Determine the [X, Y] coordinate at the center of the cell enclosing the given text.  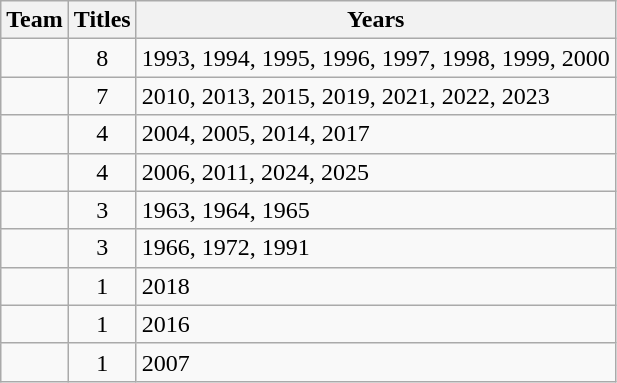
2016 [376, 324]
2006, 2011, 2024, 2025 [376, 172]
Team [35, 20]
7 [102, 96]
1993, 1994, 1995, 1996, 1997, 1998, 1999, 2000 [376, 58]
1963, 1964, 1965 [376, 210]
Titles [102, 20]
2004, 2005, 2014, 2017 [376, 134]
2018 [376, 286]
2007 [376, 362]
8 [102, 58]
Years [376, 20]
2010, 2013, 2015, 2019, 2021, 2022, 2023 [376, 96]
1966, 1972, 1991 [376, 248]
